Determine the (X, Y) coordinate at the center of the cell enclosing the given text.  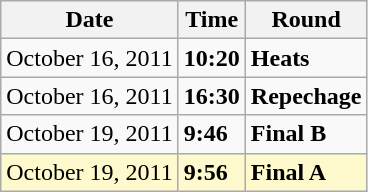
9:56 (212, 172)
Final B (306, 134)
16:30 (212, 96)
Round (306, 20)
Date (90, 20)
Heats (306, 58)
9:46 (212, 134)
Repechage (306, 96)
10:20 (212, 58)
Time (212, 20)
Final A (306, 172)
